Capture the cell that displays the provided text and extract its (x, y) central coordinate. 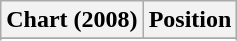
Position (190, 20)
Chart (2008) (72, 20)
